Provide the [x, y] coordinate of the cell's center where the given text is located.  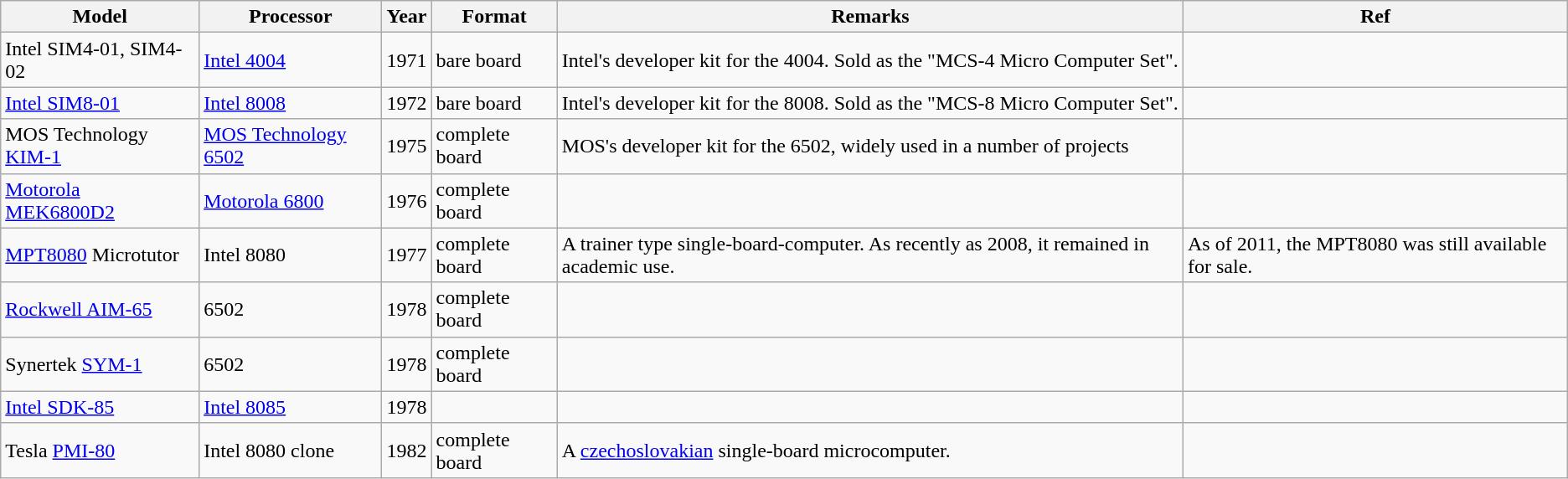
1971 [407, 60]
Intel SIM4-01, SIM4-02 [101, 60]
Motorola 6800 [291, 201]
Format [494, 17]
Remarks [869, 17]
MPT8080 Microtutor [101, 255]
Tesla PMI-80 [101, 451]
A czechoslovakian single-board microcomputer. [869, 451]
1977 [407, 255]
Motorola MEK6800D2 [101, 201]
MOS Technology KIM-1 [101, 146]
Year [407, 17]
Ref [1375, 17]
1972 [407, 103]
Intel SDK-85 [101, 407]
1982 [407, 451]
1976 [407, 201]
MOS Technology 6502 [291, 146]
Intel 8085 [291, 407]
Intel 8008 [291, 103]
Intel's developer kit for the 4004. Sold as the "MCS-4 Micro Computer Set". [869, 60]
Processor [291, 17]
Model [101, 17]
Synertek SYM-1 [101, 363]
Intel 8080 clone [291, 451]
Intel SIM8-01 [101, 103]
A trainer type single-board-computer. As recently as 2008, it remained in academic use. [869, 255]
Intel 4004 [291, 60]
MOS's developer kit for the 6502, widely used in a number of projects [869, 146]
Rockwell AIM-65 [101, 310]
1975 [407, 146]
Intel 8080 [291, 255]
Intel's developer kit for the 8008. Sold as the "MCS-8 Micro Computer Set". [869, 103]
As of 2011, the MPT8080 was still available for sale. [1375, 255]
